Locate the cell with the specified text and output its (X, Y) center coordinate. 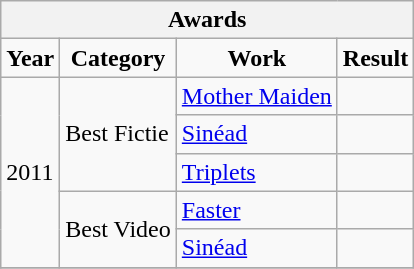
Faster (256, 210)
Work (256, 58)
Category (118, 58)
Mother Maiden (256, 96)
Best Video (118, 229)
Awards (208, 20)
Result (375, 58)
Year (30, 58)
Triplets (256, 172)
Best Fictie (118, 134)
2011 (30, 172)
